Find where the given text appears and provide that cell's center as (x, y) coordinate. 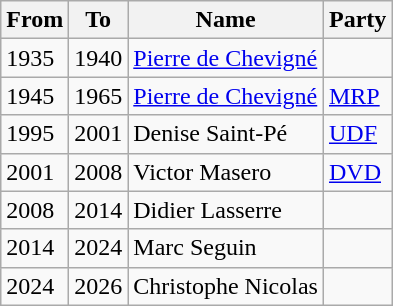
1940 (98, 58)
1945 (35, 96)
MRP (357, 96)
DVD (357, 172)
2026 (98, 286)
Party (357, 20)
Christophe Nicolas (226, 286)
From (35, 20)
Marc Seguin (226, 248)
1935 (35, 58)
Victor Masero (226, 172)
UDF (357, 134)
To (98, 20)
Denise Saint-Pé (226, 134)
1965 (98, 96)
Name (226, 20)
1995 (35, 134)
Didier Lasserre (226, 210)
